Capture the cell that displays the provided text and extract its [X, Y] central coordinate. 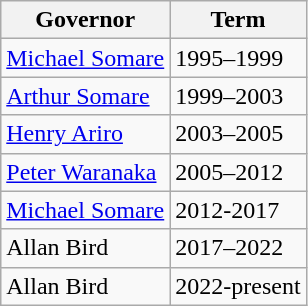
1995–1999 [238, 58]
Arthur Somare [86, 96]
Peter Waranaka [86, 172]
1999–2003 [238, 96]
2022-present [238, 286]
2003–2005 [238, 134]
2005–2012 [238, 172]
2012-2017 [238, 210]
Governor [86, 20]
2017–2022 [238, 248]
Henry Ariro [86, 134]
Term [238, 20]
